Pinpoint the cell where the given text exists, returning its (x, y) midpoint coordinate. 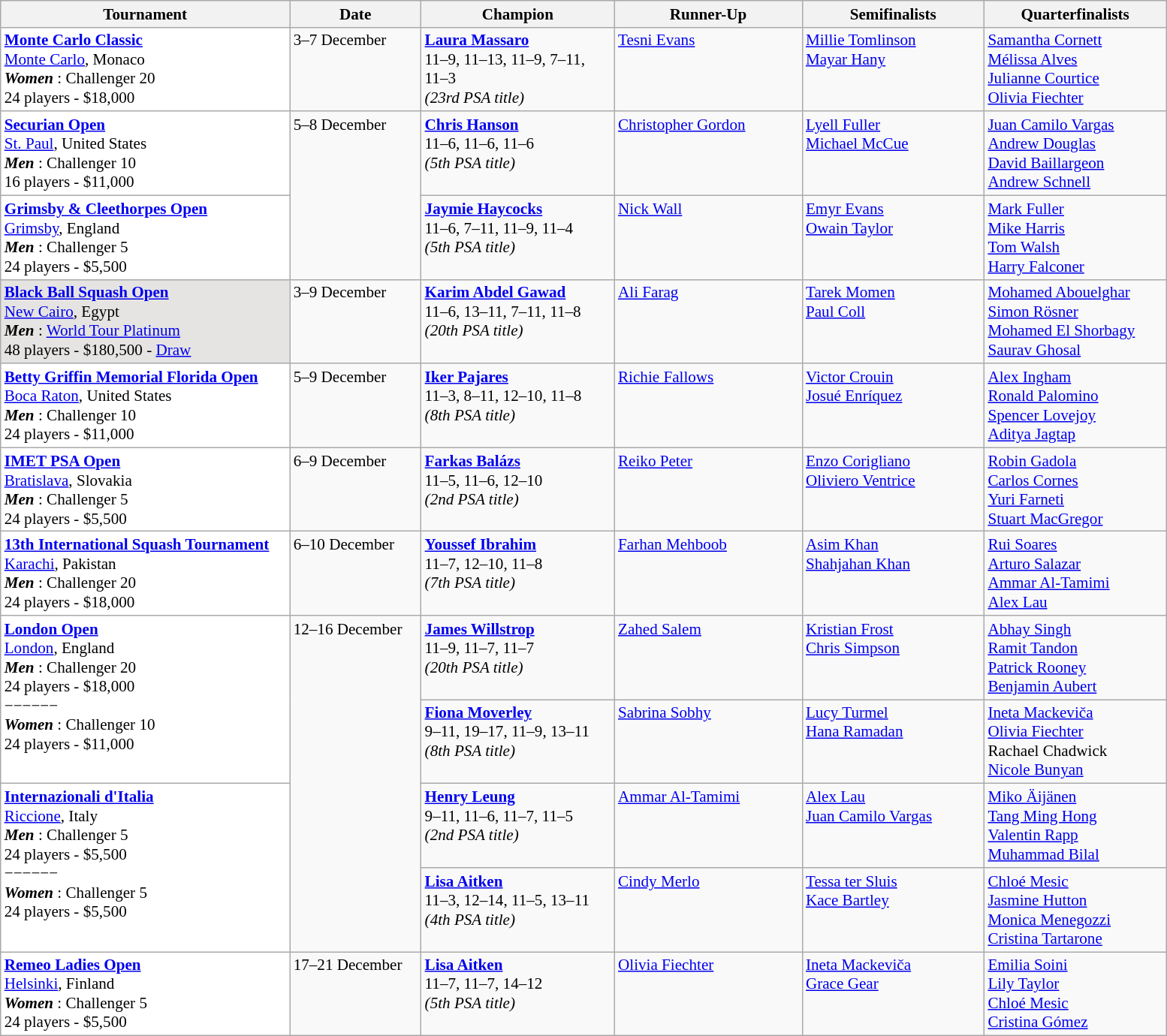
12–16 December (356, 784)
Emyr Evans Owain Taylor (893, 237)
Enzo Corigliano Oliviero Ventrice (893, 489)
Monte Carlo Classic Monte Carlo, Monaco Women : Challenger 2024 players - $18,000 (146, 69)
Chris Hanson11–6, 11–6, 11–6(5th PSA title) (518, 153)
Lucy Turmel Hana Ramadan (893, 742)
Zahed Salem (708, 658)
Cindy Merlo (708, 910)
Olivia Fiechter (708, 994)
Runner-Up (708, 14)
Juan Camilo Vargas Andrew Douglas David Baillargeon Andrew Schnell (1075, 153)
5–9 December (356, 405)
London Open London, England Men : Challenger 2024 players - $18,000−−−−−− Women : Challenger 1024 players - $11,000 (146, 700)
Champion (518, 14)
Laura Massaro11–9, 11–13, 11–9, 7–11, 11–3(23rd PSA title) (518, 69)
17–21 December (356, 994)
Farhan Mehboob (708, 574)
Sabrina Sobhy (708, 742)
13th International Squash Tournament Karachi, Pakistan Men : Challenger 2024 players - $18,000 (146, 574)
Black Ball Squash Open New Cairo, Egypt Men : World Tour Platinum48 players - $180,500 - Draw (146, 321)
Richie Fallows (708, 405)
Betty Griffin Memorial Florida Open Boca Raton, United States Men : Challenger 1024 players - $11,000 (146, 405)
Reiko Peter (708, 489)
6–10 December (356, 574)
Quarterfinalists (1075, 14)
3–9 December (356, 321)
Alex Ingham Ronald Palomino Spencer Lovejoy Aditya Jagtap (1075, 405)
Iker Pajares11–3, 8–11, 12–10, 11–8(8th PSA title) (518, 405)
Remeo Ladies Open Helsinki, Finland Women : Challenger 524 players - $5,500 (146, 994)
Fiona Moverley9–11, 19–17, 11–9, 13–11(8th PSA title) (518, 742)
Henry Leung9–11, 11–6, 11–7, 11–5(2nd PSA title) (518, 826)
Ali Farag (708, 321)
6–9 December (356, 489)
Samantha Cornett Mélissa Alves Julianne Courtice Olivia Fiechter (1075, 69)
Tesni Evans (708, 69)
Victor Crouin Josué Enríquez (893, 405)
Jaymie Haycocks11–6, 7–11, 11–9, 11–4(5th PSA title) (518, 237)
Alex Lau Juan Camilo Vargas (893, 826)
Kristian Frost Chris Simpson (893, 658)
5–8 December (356, 195)
Lisa Aitken11–3, 12–14, 11–5, 13–11(4th PSA title) (518, 910)
James Willstrop11–9, 11–7, 11–7(20th PSA title) (518, 658)
Tarek Momen Paul Coll (893, 321)
Date (356, 14)
Grimsby & Cleethorpes Open Grimsby, England Men : Challenger 524 players - $5,500 (146, 237)
Mark Fuller Mike Harris Tom Walsh Harry Falconer (1075, 237)
Karim Abdel Gawad11–6, 13–11, 7–11, 11–8(20th PSA title) (518, 321)
Internazionali d'Italia Riccione, Italy Men : Challenger 524 players - $5,500−−−−−− Women : Challenger 524 players - $5,500 (146, 868)
Christopher Gordon (708, 153)
3–7 December (356, 69)
Millie Tomlinson Mayar Hany (893, 69)
Youssef Ibrahim11–7, 12–10, 11–8(7th PSA title) (518, 574)
Ineta Mackeviča Olivia Fiechter Rachael Chadwick Nicole Bunyan (1075, 742)
Rui Soares Arturo Salazar Ammar Al-Tamimi Alex Lau (1075, 574)
Asim Khan Shahjahan Khan (893, 574)
Robin Gadola Carlos Cornes Yuri Farneti Stuart MacGregor (1075, 489)
Mohamed Abouelghar Simon Rösner Mohamed El Shorbagy Saurav Ghosal (1075, 321)
Ammar Al-Tamimi (708, 826)
Emilia Soini Lily Taylor Chloé Mesic Cristina Gómez (1075, 994)
Nick Wall (708, 237)
Tessa ter Sluis Kace Bartley (893, 910)
Chloé Mesic Jasmine Hutton Monica Menegozzi Cristina Tartarone (1075, 910)
Farkas Balázs11–5, 11–6, 12–10(2nd PSA title) (518, 489)
Ineta Mackeviča Grace Gear (893, 994)
Lisa Aitken11–7, 11–7, 14–12(5th PSA title) (518, 994)
Tournament (146, 14)
Abhay Singh Ramit Tandon Patrick Rooney Benjamin Aubert (1075, 658)
Semifinalists (893, 14)
Securian Open St. Paul, United States Men : Challenger 1016 players - $11,000 (146, 153)
IMET PSA Open Bratislava, Slovakia Men : Challenger 524 players - $5,500 (146, 489)
Lyell Fuller Michael McCue (893, 153)
Miko Äijänen Tang Ming Hong Valentin Rapp Muhammad Bilal (1075, 826)
